Identify which cell holds the provided text, then report its (x, y) central coordinate. 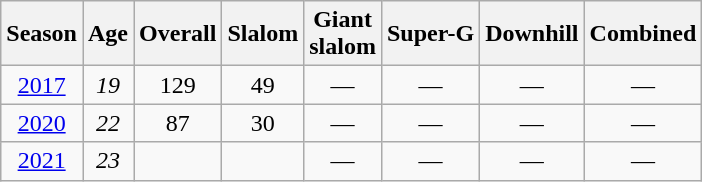
30 (263, 123)
Giantslalom (343, 34)
2017 (42, 85)
Overall (178, 34)
2020 (42, 123)
Season (42, 34)
Slalom (263, 34)
23 (108, 161)
Downhill (532, 34)
2021 (42, 161)
87 (178, 123)
22 (108, 123)
129 (178, 85)
Super-G (430, 34)
49 (263, 85)
Age (108, 34)
19 (108, 85)
Combined (643, 34)
